For the text-containing cell, return its midpoint in (x, y) coordinate format. 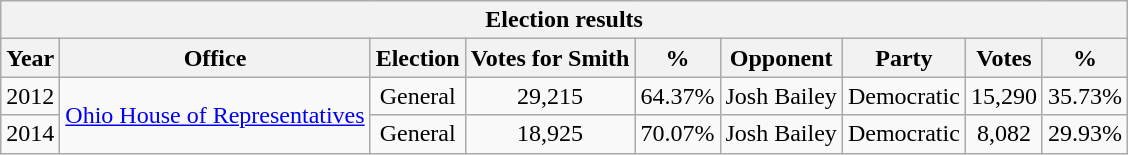
Votes (1004, 58)
Office (215, 58)
70.07% (678, 134)
Votes for Smith (550, 58)
Ohio House of Representatives (215, 115)
8,082 (1004, 134)
15,290 (1004, 96)
29.93% (1084, 134)
Election (418, 58)
Election results (564, 20)
64.37% (678, 96)
29,215 (550, 96)
18,925 (550, 134)
35.73% (1084, 96)
Party (904, 58)
2014 (30, 134)
Opponent (781, 58)
Year (30, 58)
2012 (30, 96)
